Find where the given text appears and provide that cell's center as [X, Y] coordinate. 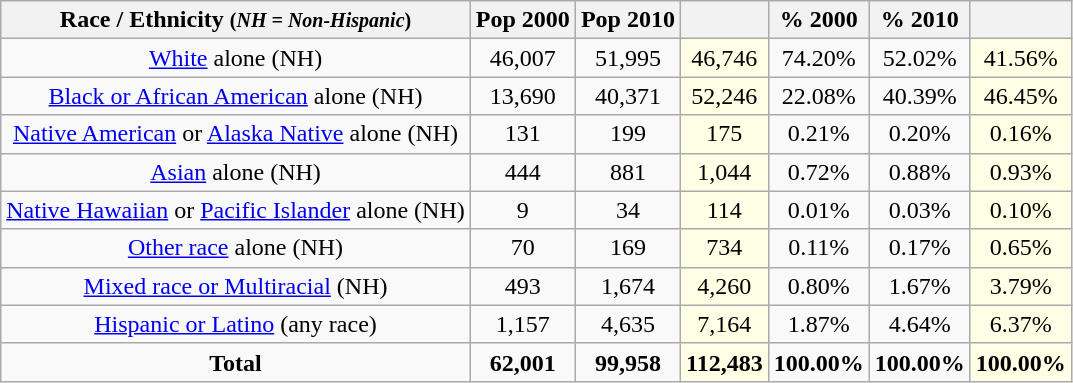
52.02% [920, 58]
0.03% [920, 210]
46,746 [724, 58]
493 [522, 286]
114 [724, 210]
0.21% [818, 134]
0.88% [920, 172]
Mixed race or Multiracial (NH) [236, 286]
51,995 [628, 58]
0.65% [1020, 248]
4.64% [920, 324]
0.72% [818, 172]
7,164 [724, 324]
Pop 2000 [522, 20]
70 [522, 248]
0.11% [818, 248]
% 2010 [920, 20]
4,260 [724, 286]
131 [522, 134]
Total [236, 362]
46,007 [522, 58]
0.16% [1020, 134]
Race / Ethnicity (NH = Non-Hispanic) [236, 20]
1.87% [818, 324]
9 [522, 210]
13,690 [522, 96]
734 [724, 248]
Pop 2010 [628, 20]
0.10% [1020, 210]
52,246 [724, 96]
Native American or Alaska Native alone (NH) [236, 134]
0.80% [818, 286]
6.37% [1020, 324]
99,958 [628, 362]
175 [724, 134]
0.20% [920, 134]
444 [522, 172]
1.67% [920, 286]
112,483 [724, 362]
169 [628, 248]
0.17% [920, 248]
0.93% [1020, 172]
74.20% [818, 58]
46.45% [1020, 96]
0.01% [818, 210]
4,635 [628, 324]
22.08% [818, 96]
3.79% [1020, 286]
Black or African American alone (NH) [236, 96]
40.39% [920, 96]
34 [628, 210]
1,157 [522, 324]
Other race alone (NH) [236, 248]
Asian alone (NH) [236, 172]
1,044 [724, 172]
Hispanic or Latino (any race) [236, 324]
Native Hawaiian or Pacific Islander alone (NH) [236, 210]
1,674 [628, 286]
62,001 [522, 362]
40,371 [628, 96]
881 [628, 172]
% 2000 [818, 20]
White alone (NH) [236, 58]
199 [628, 134]
41.56% [1020, 58]
